Output the (X, Y) coordinate of the center of the cell containing the given text.  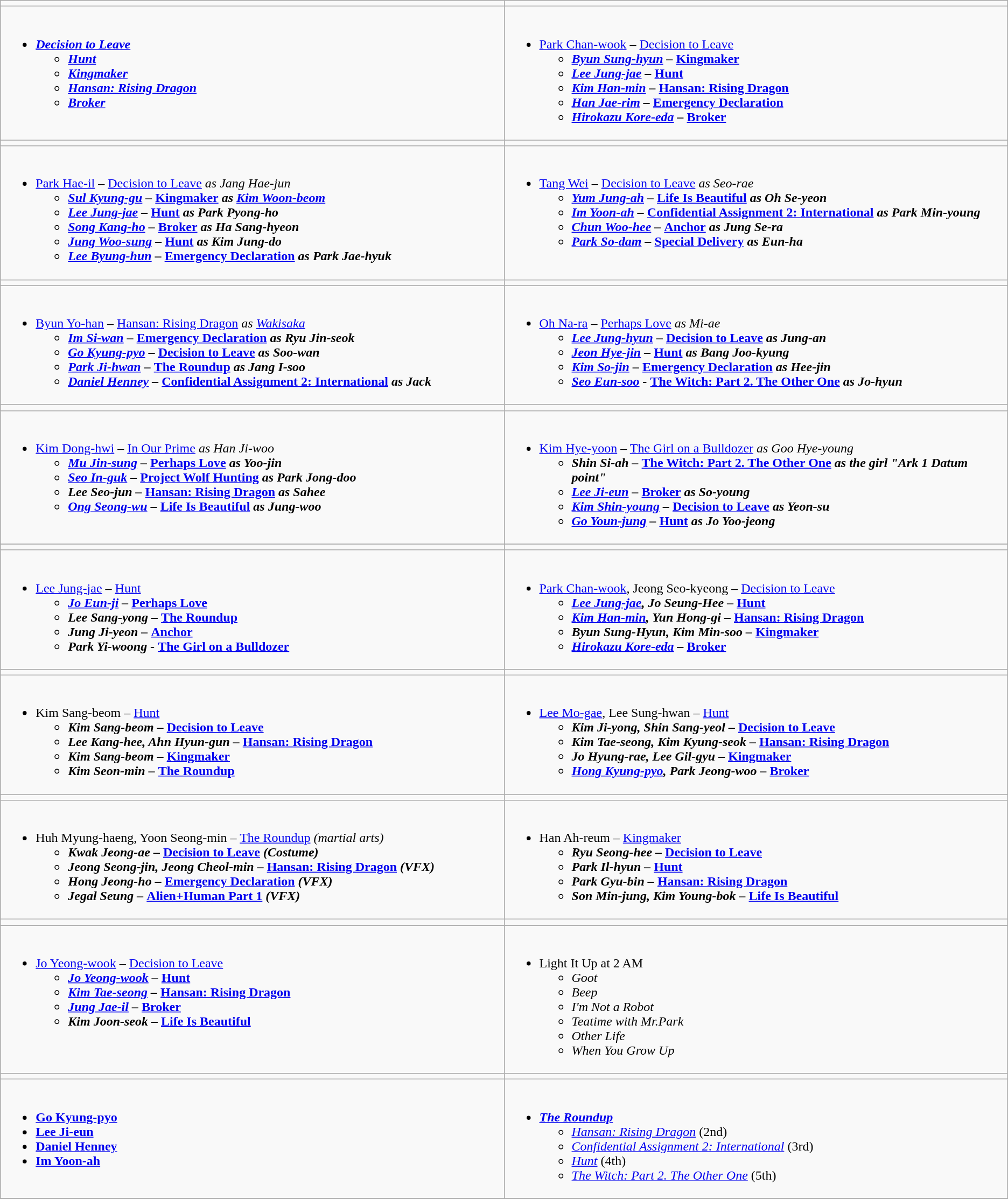
The Roundup Hansan: Rising Dragon (2nd)Confidential Assignment 2: International (3rd)Hunt (4th)The Witch: Part 2. The Other One (5th) (756, 1139)
Go Kyung-pyo Lee Ji-eun Daniel Henney Im Yoon-ah (252, 1139)
Light It Up at 2 AM GootBeepI'm Not a RobotTeatime with Mr.ParkOther LifeWhen You Grow Up (756, 1000)
Lee Jung-jae – Hunt Jo Eun-ji – Perhaps LoveLee Sang-yong – The RoundupJung Ji-yeon – AnchorPark Yi-woong - The Girl on a Bulldozer (252, 610)
Decision to Leave HuntKingmakerHansan: Rising DragonBroker (252, 73)
Jo Yeong-wook – Decision to Leave Jo Yeong-wook – HuntKim Tae-seong – Hansan: Rising DragonJung Jae-il – BrokerKim Joon-seok – Life Is Beautiful (252, 1000)
